Provide the [x, y] coordinate of the cell's center where the given text is located.  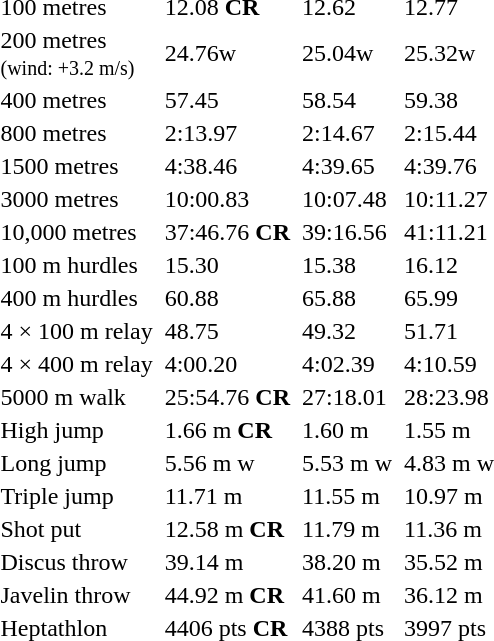
1.60 m [348, 430]
48.75 [227, 331]
10:07.48 [348, 199]
4:00.20 [227, 364]
25.04w [348, 54]
4:02.39 [348, 364]
5.53 m w [348, 463]
25:54.76 CR [227, 397]
2:13.97 [227, 133]
1.66 m CR [227, 430]
39:16.56 [348, 232]
60.88 [227, 298]
11.71 m [227, 496]
4:38.46 [227, 166]
11.55 m [348, 496]
39.14 m [227, 562]
65.88 [348, 298]
15.30 [227, 265]
44.92 m CR [227, 595]
4:39.65 [348, 166]
58.54 [348, 100]
57.45 [227, 100]
11.79 m [348, 529]
10:00.83 [227, 199]
37:46.76 CR [227, 232]
27:18.01 [348, 397]
38.20 m [348, 562]
41.60 m [348, 595]
24.76w [227, 54]
2:14.67 [348, 133]
15.38 [348, 265]
5.56 m w [227, 463]
12.58 m CR [227, 529]
49.32 [348, 331]
